Output the (X, Y) coordinate of the center of the cell containing the given text.  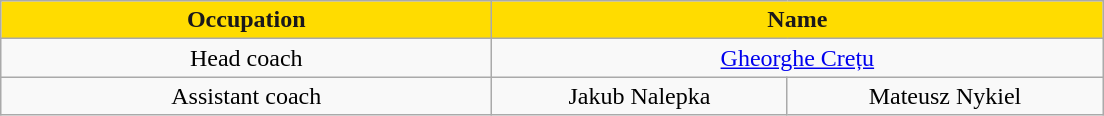
Mateusz Nykiel (945, 96)
Occupation (246, 20)
Gheorghe Crețu (798, 58)
Jakub Nalepka (640, 96)
Name (798, 20)
Head coach (246, 58)
Assistant coach (246, 96)
